Scan for the cell matching the given text and deliver its (x, y) coordinate at center. 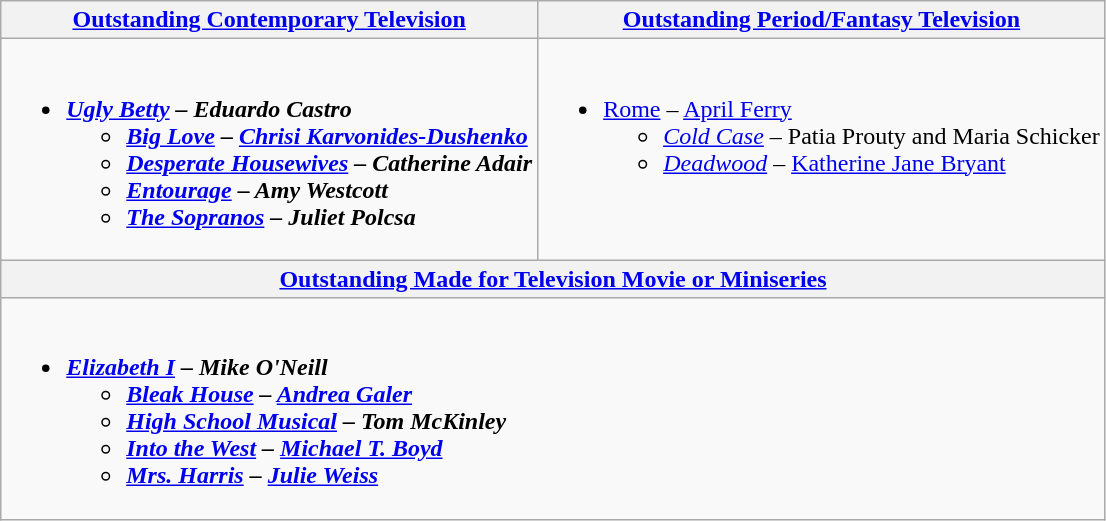
Rome – April FerryCold Case – Patia Prouty and Maria SchickerDeadwood – Katherine Jane Bryant (822, 150)
Elizabeth I – Mike O'NeillBleak House – Andrea GalerHigh School Musical – Tom McKinleyInto the West – Michael T. BoydMrs. Harris – Julie Weiss (554, 408)
Outstanding Contemporary Television (270, 20)
Outstanding Period/Fantasy Television (822, 20)
Outstanding Made for Television Movie or Miniseries (554, 279)
